Detect which cell encompasses the target text, then output its [X, Y] center coordinate. 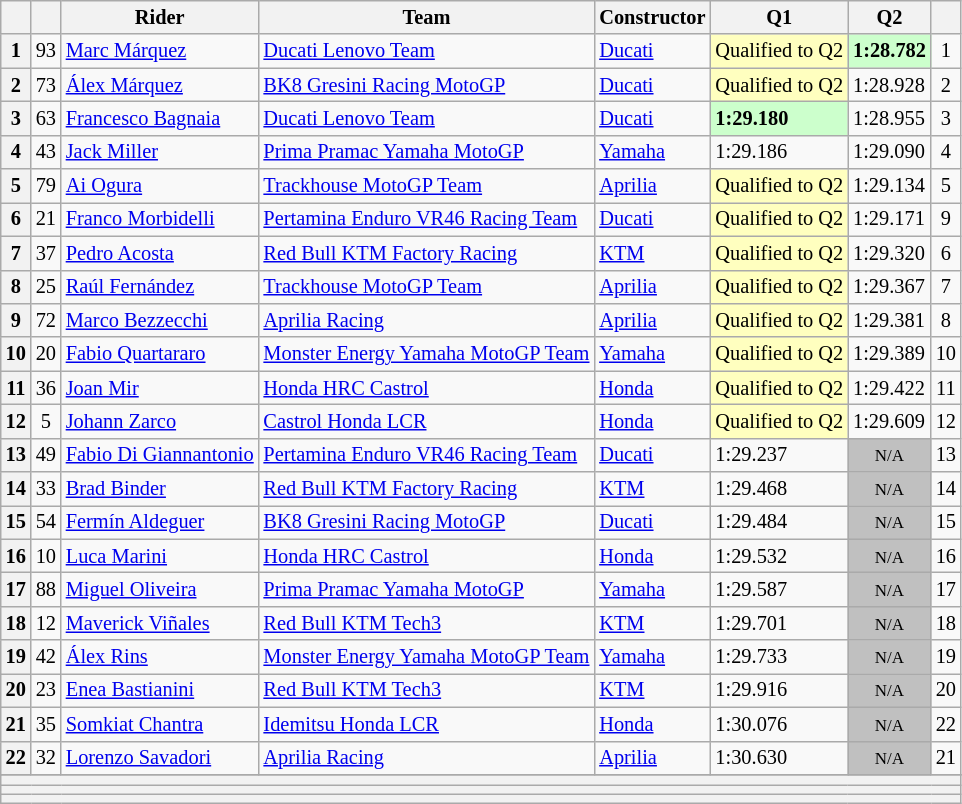
1:30.630 [779, 758]
Marc Márquez [160, 51]
Q1 [779, 17]
Rider [160, 17]
1:29.587 [779, 589]
35 [46, 724]
1:29.532 [779, 556]
Joan Mir [160, 388]
Castrol Honda LCR [427, 421]
Fabio Di Giannantonio [160, 455]
1:29.609 [890, 421]
Francesco Bagnaia [160, 118]
1:30.076 [779, 724]
1:29.389 [890, 354]
1:28.782 [890, 51]
1:29.171 [890, 219]
88 [46, 589]
43 [46, 152]
1:29.381 [890, 320]
73 [46, 85]
Pedro Acosta [160, 253]
Miguel Oliveira [160, 589]
36 [46, 388]
Maverick Viñales [160, 623]
1:29.701 [779, 623]
42 [46, 657]
1:29.320 [890, 253]
Luca Marini [160, 556]
1:29.090 [890, 152]
Brad Binder [160, 489]
Somkiat Chantra [160, 724]
1:29.484 [779, 522]
79 [46, 186]
Franco Morbidelli [160, 219]
Raúl Fernández [160, 287]
1:29.180 [779, 118]
Idemitsu Honda LCR [427, 724]
1:29.367 [890, 287]
23 [46, 690]
1:29.916 [779, 690]
Enea Bastianini [160, 690]
1:29.237 [779, 455]
1:28.928 [890, 85]
Marco Bezzecchi [160, 320]
Constructor [652, 17]
1:29.134 [890, 186]
1:29.186 [779, 152]
54 [46, 522]
1:29.422 [890, 388]
Ai Ogura [160, 186]
1:28.955 [890, 118]
Johann Zarco [160, 421]
32 [46, 758]
93 [46, 51]
37 [46, 253]
33 [46, 489]
Álex Márquez [160, 85]
Fermín Aldeguer [160, 522]
Fabio Quartararo [160, 354]
Team [427, 17]
25 [46, 287]
Álex Rins [160, 657]
72 [46, 320]
63 [46, 118]
1:29.733 [779, 657]
Q2 [890, 17]
Lorenzo Savadori [160, 758]
1:29.468 [779, 489]
49 [46, 455]
Jack Miller [160, 152]
